Extract the (x, y) coordinate from the center of the cell holding the provided text.  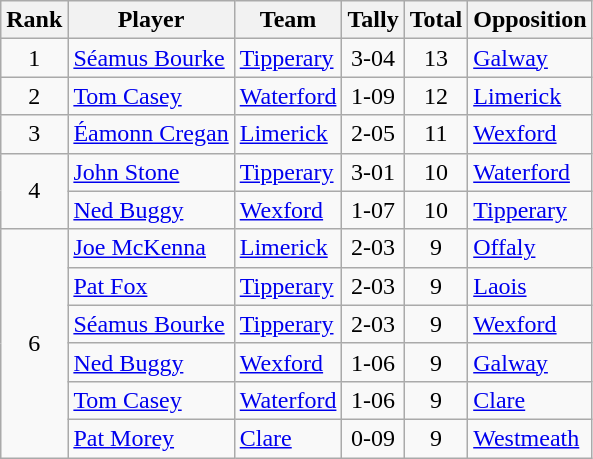
Tally (373, 20)
6 (34, 343)
Opposition (530, 20)
3 (34, 134)
1-09 (373, 96)
Pat Morey (151, 438)
3-04 (373, 58)
13 (436, 58)
Pat Fox (151, 286)
Éamonn Cregan (151, 134)
2-05 (373, 134)
Westmeath (530, 438)
2 (34, 96)
0-09 (373, 438)
Offaly (530, 248)
Rank (34, 20)
Team (288, 20)
Joe McKenna (151, 248)
4 (34, 191)
1-07 (373, 210)
Laois (530, 286)
3-01 (373, 172)
12 (436, 96)
Total (436, 20)
1 (34, 58)
Player (151, 20)
11 (436, 134)
John Stone (151, 172)
